Determine the [x, y] coordinate at the center of the cell enclosing the given text.  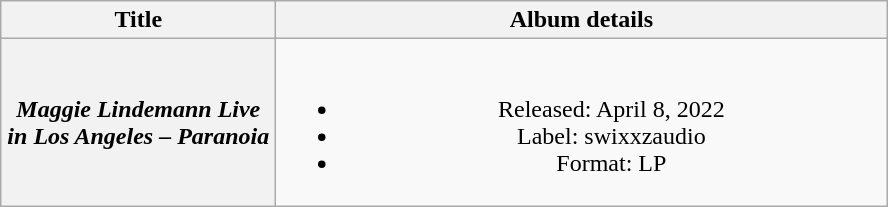
Title [138, 20]
Album details [582, 20]
Maggie Lindemann Live in Los Angeles – Paranoia [138, 122]
Released: April 8, 2022Label: swixxzaudioFormat: LP [582, 122]
